Pinpoint the cell where the given text exists, returning its (x, y) midpoint coordinate. 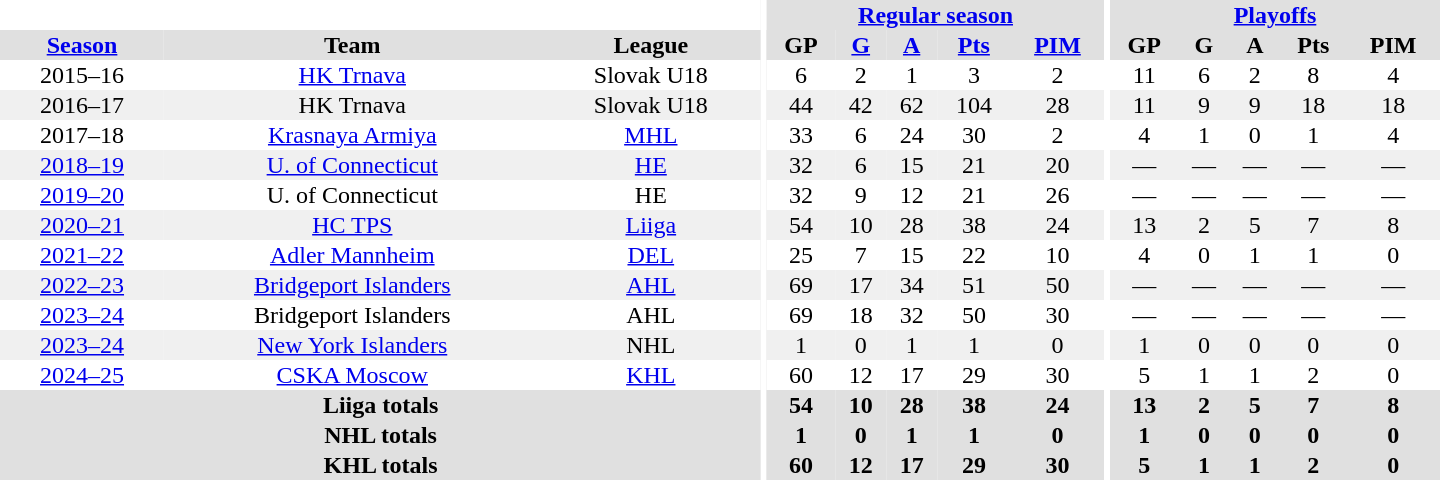
KHL (650, 375)
2015–16 (82, 75)
Adler Mannheim (352, 255)
51 (974, 285)
44 (802, 105)
25 (802, 255)
42 (860, 105)
New York Islanders (352, 345)
Liiga (650, 225)
Liiga totals (380, 405)
Krasnaya Armiya (352, 135)
20 (1058, 165)
CSKA Moscow (352, 375)
2018–19 (82, 165)
2022–23 (82, 285)
League (650, 45)
Team (352, 45)
Regular season (936, 15)
MHL (650, 135)
NHL (650, 345)
3 (974, 75)
DEL (650, 255)
2020–21 (82, 225)
Playoffs (1275, 15)
KHL totals (380, 465)
104 (974, 105)
Season (82, 45)
2024–25 (82, 375)
34 (912, 285)
62 (912, 105)
2021–22 (82, 255)
26 (1058, 195)
NHL totals (380, 435)
2017–18 (82, 135)
2016–17 (82, 105)
33 (802, 135)
2019–20 (82, 195)
22 (974, 255)
HC TPS (352, 225)
